Detect which cell encompasses the target text, then output its [x, y] center coordinate. 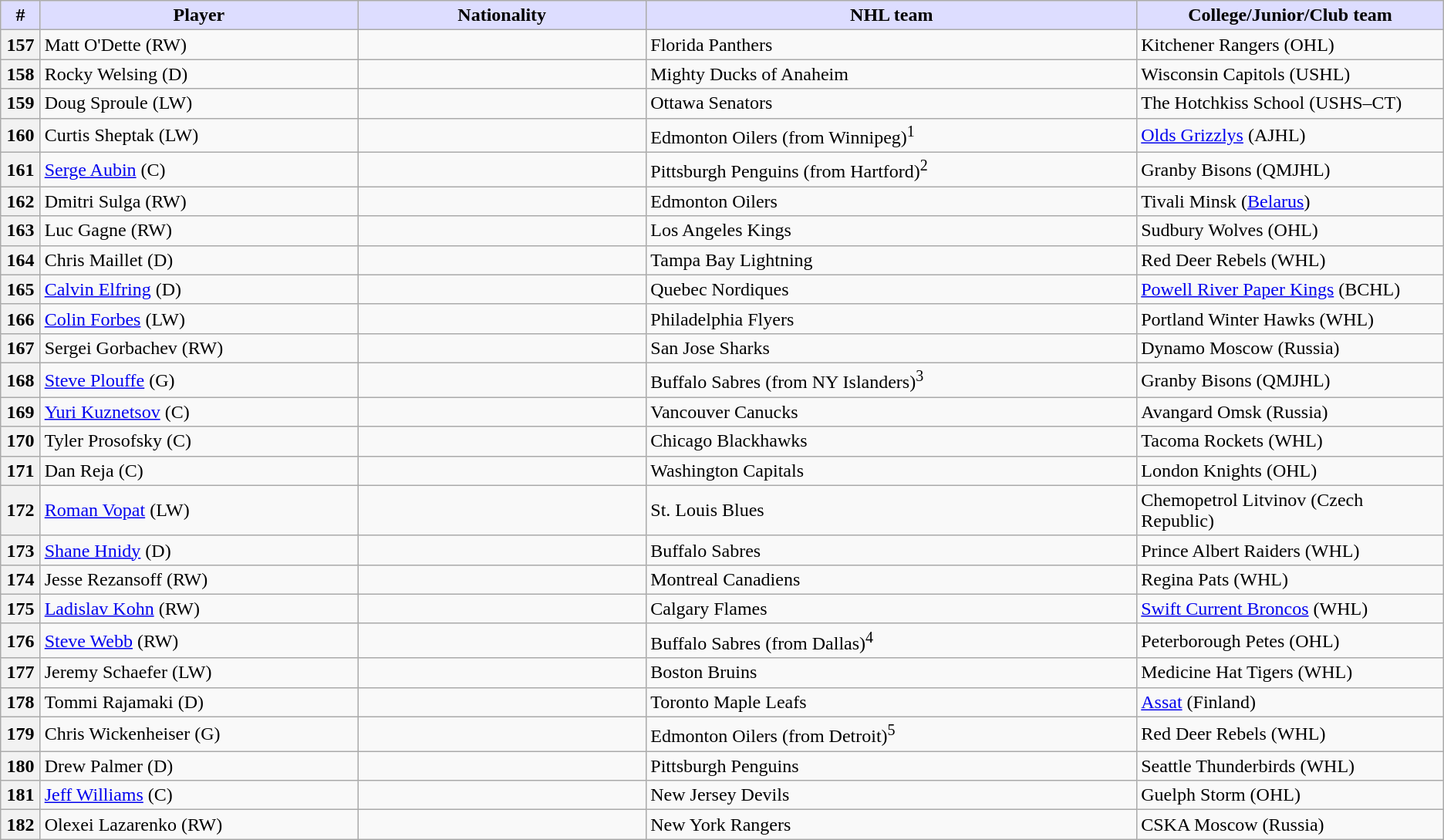
Florida Panthers [892, 45]
176 [20, 640]
Jesse Rezansoff (RW) [199, 579]
Curtis Sheptak (LW) [199, 136]
Buffalo Sabres (from NY Islanders)3 [892, 380]
166 [20, 319]
Seattle Thunderbirds (WHL) [1290, 766]
Olds Grizzlys (AJHL) [1290, 136]
Jeff Williams (C) [199, 795]
170 [20, 441]
Doug Sproule (LW) [199, 103]
Vancouver Canucks [892, 412]
177 [20, 673]
Boston Bruins [892, 673]
Rocky Welsing (D) [199, 74]
167 [20, 348]
Washington Capitals [892, 471]
Chris Wickenheiser (G) [199, 734]
180 [20, 766]
Roman Vopat (LW) [199, 511]
Pittsburgh Penguins [892, 766]
St. Louis Blues [892, 511]
Philadelphia Flyers [892, 319]
Calvin Elfring (D) [199, 289]
Powell River Paper Kings (BCHL) [1290, 289]
Assat (Finland) [1290, 702]
Edmonton Oilers [892, 201]
Serge Aubin (C) [199, 170]
173 [20, 550]
Chris Maillet (D) [199, 260]
178 [20, 702]
Portland Winter Hawks (WHL) [1290, 319]
Quebec Nordiques [892, 289]
Sergei Gorbachev (RW) [199, 348]
Tyler Prosofsky (C) [199, 441]
New Jersey Devils [892, 795]
New York Rangers [892, 825]
Dmitri Sulga (RW) [199, 201]
161 [20, 170]
174 [20, 579]
# [20, 15]
157 [20, 45]
Avangard Omsk (Russia) [1290, 412]
Chicago Blackhawks [892, 441]
Ottawa Senators [892, 103]
CSKA Moscow (Russia) [1290, 825]
Toronto Maple Leafs [892, 702]
Regina Pats (WHL) [1290, 579]
Calgary Flames [892, 609]
171 [20, 471]
Sudbury Wolves (OHL) [1290, 231]
Kitchener Rangers (OHL) [1290, 45]
162 [20, 201]
London Knights (OHL) [1290, 471]
164 [20, 260]
Prince Albert Raiders (WHL) [1290, 550]
College/Junior/Club team [1290, 15]
Mighty Ducks of Anaheim [892, 74]
Buffalo Sabres [892, 550]
NHL team [892, 15]
Medicine Hat Tigers (WHL) [1290, 673]
Drew Palmer (D) [199, 766]
San Jose Sharks [892, 348]
182 [20, 825]
Player [199, 15]
Buffalo Sabres (from Dallas)4 [892, 640]
Olexei Lazarenko (RW) [199, 825]
Swift Current Broncos (WHL) [1290, 609]
Steve Plouffe (G) [199, 380]
179 [20, 734]
175 [20, 609]
Shane Hnidy (D) [199, 550]
Montreal Canadiens [892, 579]
Yuri Kuznetsov (C) [199, 412]
Los Angeles Kings [892, 231]
181 [20, 795]
Dan Reja (C) [199, 471]
165 [20, 289]
Steve Webb (RW) [199, 640]
163 [20, 231]
Matt O'Dette (RW) [199, 45]
Edmonton Oilers (from Winnipeg)1 [892, 136]
Tampa Bay Lightning [892, 260]
Tommi Rajamaki (D) [199, 702]
Nationality [502, 15]
Ladislav Kohn (RW) [199, 609]
Guelph Storm (OHL) [1290, 795]
Luc Gagne (RW) [199, 231]
Colin Forbes (LW) [199, 319]
158 [20, 74]
Jeremy Schaefer (LW) [199, 673]
168 [20, 380]
159 [20, 103]
160 [20, 136]
Chemopetrol Litvinov (Czech Republic) [1290, 511]
Peterborough Petes (OHL) [1290, 640]
Tivali Minsk (Belarus) [1290, 201]
Tacoma Rockets (WHL) [1290, 441]
Pittsburgh Penguins (from Hartford)2 [892, 170]
Wisconsin Capitols (USHL) [1290, 74]
172 [20, 511]
Dynamo Moscow (Russia) [1290, 348]
169 [20, 412]
The Hotchkiss School (USHS–CT) [1290, 103]
Edmonton Oilers (from Detroit)5 [892, 734]
